For the text-containing cell, return its midpoint in (X, Y) coordinate format. 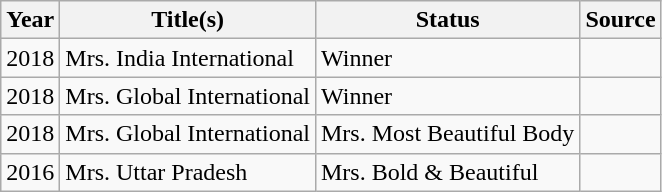
Mrs. India International (188, 58)
2016 (30, 172)
Title(s) (188, 20)
Status (447, 20)
Source (620, 20)
Mrs. Most Beautiful Body (447, 134)
Mrs. Bold & Beautiful (447, 172)
Year (30, 20)
Mrs. Uttar Pradesh (188, 172)
